Provide the (X, Y) coordinate of the cell's center where the given text is located.  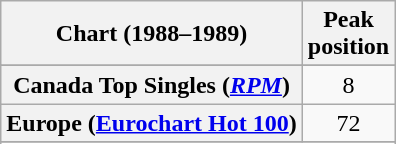
72 (348, 123)
Europe (Eurochart Hot 100) (152, 123)
Peakposition (348, 34)
Chart (1988–1989) (152, 34)
Canada Top Singles (RPM) (152, 85)
8 (348, 85)
